Search for the cell housing the specified text and yield its (x, y) center coordinate. 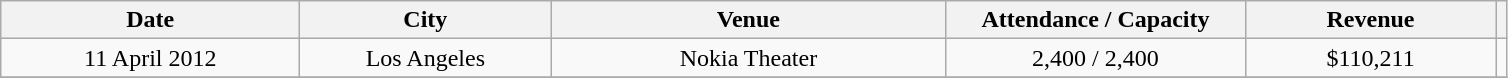
Attendance / Capacity (1096, 20)
2,400 / 2,400 (1096, 58)
Date (150, 20)
Los Angeles (426, 58)
Venue (748, 20)
Revenue (1370, 20)
City (426, 20)
Nokia Theater (748, 58)
$110,211 (1370, 58)
11 April 2012 (150, 58)
